Provide the (X, Y) coordinate of the cell's center where the given text is located.  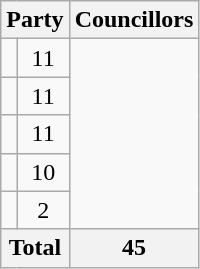
Party (35, 20)
Total (35, 248)
Councillors (134, 20)
2 (43, 210)
10 (43, 172)
45 (134, 248)
